Scan for the cell matching the given text and deliver its (x, y) coordinate at center. 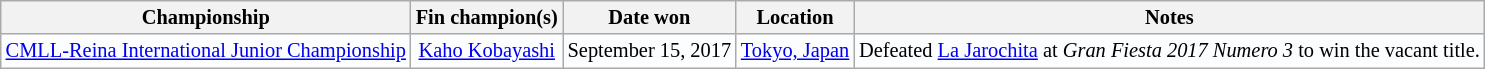
Tokyo, Japan (795, 51)
Date won (650, 17)
Kaho Kobayashi (487, 51)
Location (795, 17)
Championship (206, 17)
Fin champion(s) (487, 17)
Defeated La Jarochita at Gran Fiesta 2017 Numero 3 to win the vacant title. (1170, 51)
CMLL-Reina International Junior Championship (206, 51)
September 15, 2017 (650, 51)
Notes (1170, 17)
